Provide the (X, Y) coordinate of the cell's center where the given text is located.  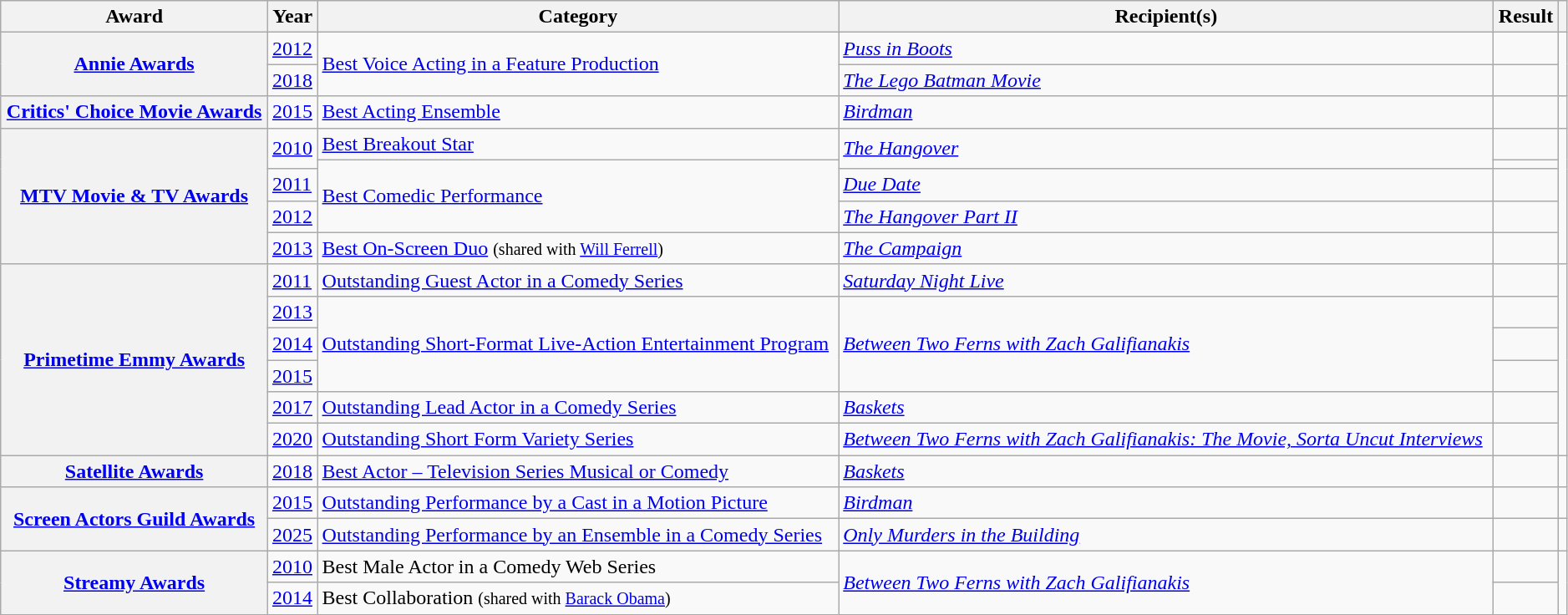
Result (1525, 17)
Best On-Screen Duo (shared with Will Ferrell) (578, 248)
Outstanding Short Form Variety Series (578, 440)
Best Breakout Star (578, 144)
Recipient(s) (1166, 17)
Award (134, 17)
Between Two Ferns with Zach Galifianakis: The Movie, Sorta Uncut Interviews (1166, 440)
Best Voice Acting in a Feature Production (578, 64)
Only Murders in the Building (1166, 535)
Primetime Emmy Awards (134, 359)
Category (578, 17)
The Lego Batman Movie (1166, 80)
Best Male Actor in a Comedy Web Series (578, 567)
Saturday Night Live (1166, 280)
Best Comedic Performance (578, 196)
Best Actor – Television Series Musical or Comedy (578, 471)
Outstanding Guest Actor in a Comedy Series (578, 280)
Screen Actors Guild Awards (134, 519)
Outstanding Performance by an Ensemble in a Comedy Series (578, 535)
Best Collaboration (shared with Barack Obama) (578, 598)
The Hangover (1166, 149)
Outstanding Lead Actor in a Comedy Series (578, 408)
Streamy Awards (134, 582)
Due Date (1166, 185)
2017 (292, 408)
2025 (292, 535)
Puss in Boots (1166, 48)
Satellite Awards (134, 471)
Outstanding Performance by a Cast in a Motion Picture (578, 503)
Annie Awards (134, 64)
Best Acting Ensemble (578, 112)
Year (292, 17)
The Campaign (1166, 248)
Critics' Choice Movie Awards (134, 112)
Outstanding Short-Format Live-Action Entertainment Program (578, 343)
The Hangover Part II (1166, 216)
MTV Movie & TV Awards (134, 196)
2020 (292, 440)
